Locate the cell with the specified text and output its (x, y) center coordinate. 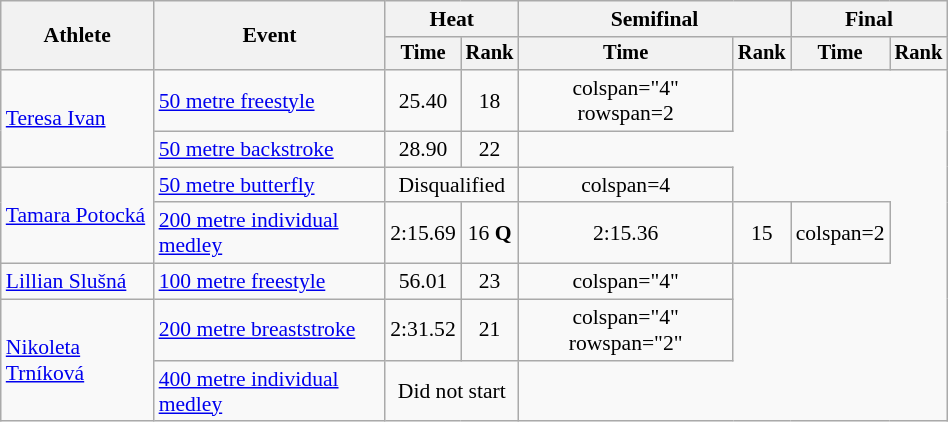
Did not start (452, 392)
Teresa Ivan (78, 118)
Final (870, 19)
400 metre individual medley (270, 392)
200 metre breaststroke (270, 330)
colspan="4" rowspan=2 (626, 100)
colspan="4" rowspan="2" (626, 330)
15 (762, 234)
Athlete (78, 36)
50 metre butterfly (270, 185)
colspan="4" (626, 282)
21 (490, 330)
25.40 (422, 100)
56.01 (422, 282)
28.90 (422, 150)
100 metre freestyle (270, 282)
50 metre backstroke (270, 150)
Heat (452, 19)
colspan=4 (626, 185)
22 (490, 150)
Nikoleta Trníková (78, 361)
Lillian Slušná (78, 282)
200 metre individual medley (270, 234)
Tamara Potocká (78, 216)
Semifinal (654, 19)
2:15.36 (626, 234)
50 metre freestyle (270, 100)
2:15.69 (422, 234)
18 (490, 100)
colspan=2 (840, 234)
Event (270, 36)
Disqualified (452, 185)
16 Q (490, 234)
23 (490, 282)
2:31.52 (422, 330)
